Determine the [x, y] coordinate at the center of the cell enclosing the given text.  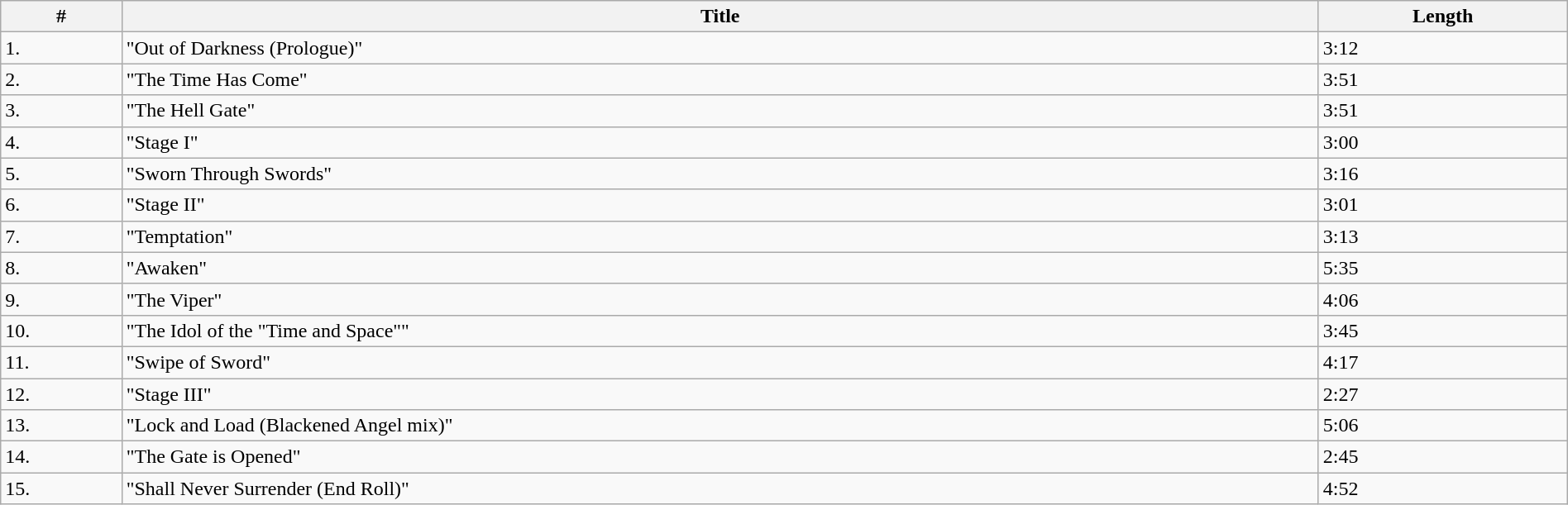
8. [61, 268]
"The Gate is Opened" [719, 457]
"Stage II" [719, 205]
5. [61, 174]
"Stage III" [719, 394]
13. [61, 426]
# [61, 17]
11. [61, 362]
Length [1442, 17]
3:01 [1442, 205]
4:17 [1442, 362]
"Shall Never Surrender (End Roll)" [719, 488]
5:35 [1442, 268]
"Swipe of Sword" [719, 362]
"Temptation" [719, 236]
5:06 [1442, 426]
"Sworn Through Swords" [719, 174]
12. [61, 394]
"The Time Has Come" [719, 79]
4:06 [1442, 299]
"The Idol of the "Time and Space"" [719, 331]
2:27 [1442, 394]
9. [61, 299]
2. [61, 79]
"The Hell Gate" [719, 111]
4:52 [1442, 488]
1. [61, 48]
"Out of Darkness (Prologue)" [719, 48]
"Stage I" [719, 142]
2:45 [1442, 457]
3:16 [1442, 174]
"Awaken" [719, 268]
"Lock and Load (Blackened Angel mix)" [719, 426]
10. [61, 331]
15. [61, 488]
3:13 [1442, 236]
3:00 [1442, 142]
4. [61, 142]
Title [719, 17]
7. [61, 236]
3:12 [1442, 48]
"The Viper" [719, 299]
6. [61, 205]
3. [61, 111]
3:45 [1442, 331]
14. [61, 457]
